Search for the cell housing the specified text and yield its (x, y) center coordinate. 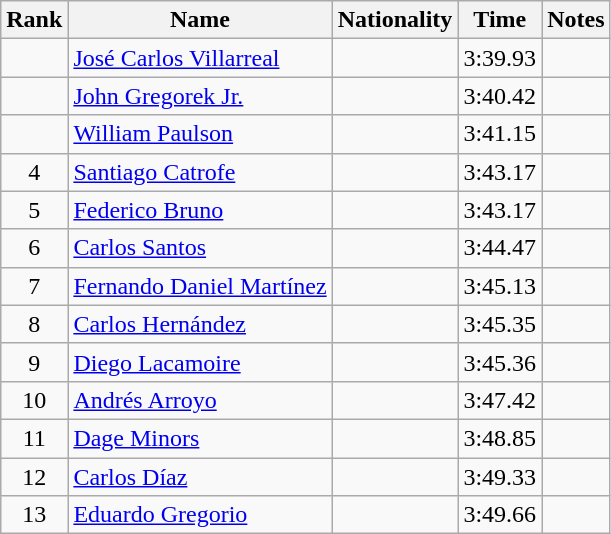
3:49.33 (500, 477)
9 (34, 362)
José Carlos Villarreal (200, 58)
12 (34, 477)
John Gregorek Jr. (200, 96)
William Paulson (200, 134)
Federico Bruno (200, 210)
3:49.66 (500, 515)
3:44.47 (500, 248)
3:48.85 (500, 438)
Eduardo Gregorio (200, 515)
Nationality (395, 20)
Santiago Catrofe (200, 172)
Dage Minors (200, 438)
Rank (34, 20)
Diego Lacamoire (200, 362)
13 (34, 515)
11 (34, 438)
10 (34, 400)
6 (34, 248)
8 (34, 324)
Andrés Arroyo (200, 400)
Carlos Santos (200, 248)
Carlos Hernández (200, 324)
3:41.15 (500, 134)
Notes (576, 20)
Time (500, 20)
3:47.42 (500, 400)
Fernando Daniel Martínez (200, 286)
Carlos Díaz (200, 477)
3:39.93 (500, 58)
3:45.35 (500, 324)
3:45.13 (500, 286)
5 (34, 210)
Name (200, 20)
3:45.36 (500, 362)
4 (34, 172)
3:40.42 (500, 96)
7 (34, 286)
